From the cell containing the given text, extract its center point as [x, y] coordinate. 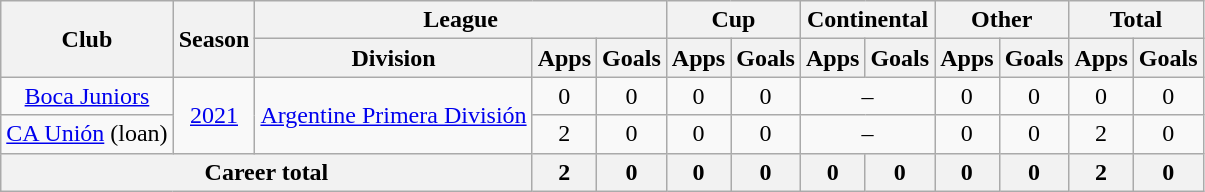
Continental [867, 20]
Total [1136, 20]
Other [1002, 20]
2021 [214, 115]
Argentine Primera División [394, 115]
Cup [733, 20]
League [460, 20]
Season [214, 39]
Club [87, 39]
Division [394, 58]
Boca Juniors [87, 96]
Career total [266, 172]
CA Unión (loan) [87, 134]
